Extract the (X, Y) coordinate from the center of the cell holding the provided text.  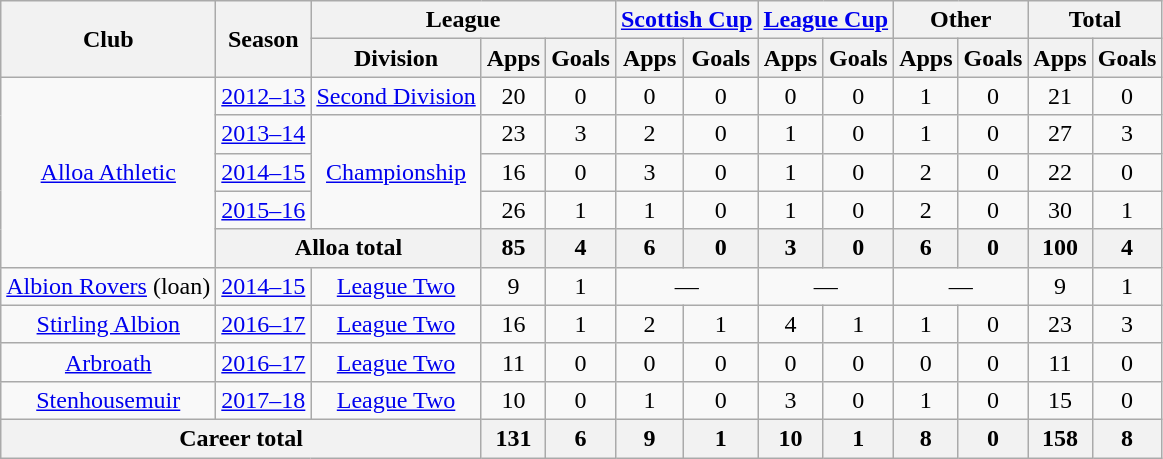
Alloa Athletic (108, 172)
League (464, 20)
Other (961, 20)
Scottish Cup (686, 20)
2015–16 (264, 210)
131 (513, 438)
Championship (396, 172)
27 (1060, 134)
20 (513, 96)
Alloa total (348, 248)
2013–14 (264, 134)
26 (513, 210)
30 (1060, 210)
Stirling Albion (108, 324)
Career total (241, 438)
Season (264, 39)
85 (513, 248)
2012–13 (264, 96)
League Cup (826, 20)
15 (1060, 400)
Club (108, 39)
22 (1060, 172)
Total (1095, 20)
Arbroath (108, 362)
2017–18 (264, 400)
Albion Rovers (loan) (108, 286)
100 (1060, 248)
Second Division (396, 96)
158 (1060, 438)
21 (1060, 96)
Stenhousemuir (108, 400)
Division (396, 58)
